For the text-containing cell, return its midpoint in [X, Y] coordinate format. 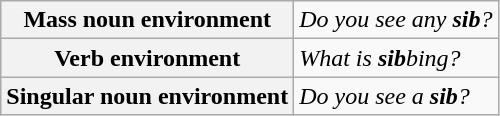
Verb environment [148, 58]
Mass noun environment [148, 20]
Singular noun environment [148, 96]
What is sibbing? [396, 58]
Do you see any sib? [396, 20]
Do you see a sib? [396, 96]
